Detect which cell encompasses the target text, then output its (x, y) center coordinate. 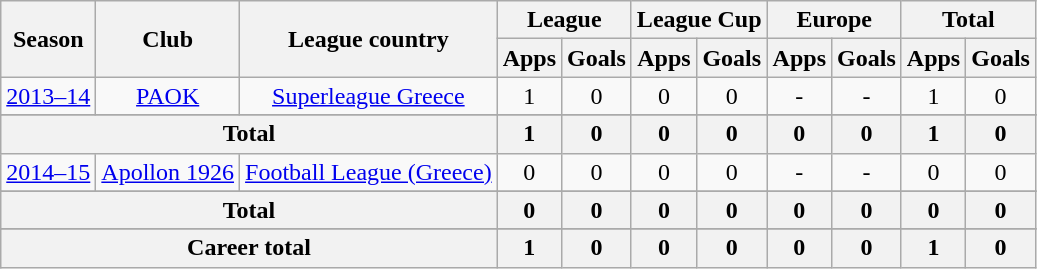
2014–15 (48, 172)
Club (168, 39)
PAOK (168, 96)
League country (369, 39)
League Cup (699, 20)
2013–14 (48, 96)
Career total (249, 248)
Football League (Greece) (369, 172)
Season (48, 39)
League (564, 20)
Apollon 1926 (168, 172)
Europe (834, 20)
Superleague Greece (369, 96)
